Return [x, y] of the center of cell containing provided text 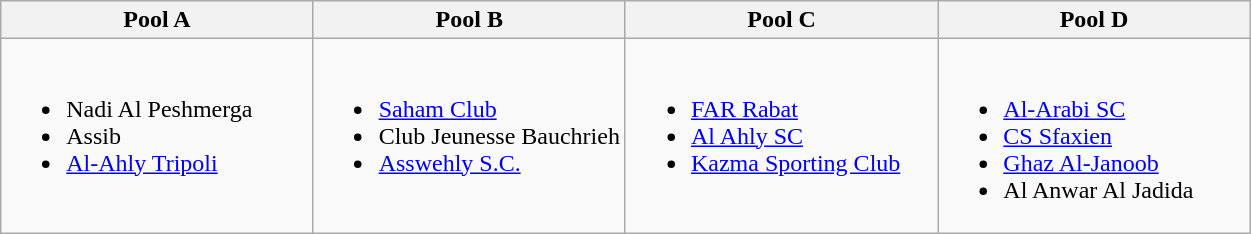
Nadi Al Peshmerga Assib Al-Ahly Tripoli [157, 136]
Pool A [157, 20]
Pool C [781, 20]
FAR Rabat Al Ahly SC Kazma Sporting Club [781, 136]
Al-Arabi SC CS Sfaxien Ghaz Al-Janoob Al Anwar Al Jadida [1094, 136]
Pool D [1094, 20]
Pool B [469, 20]
Saham Club Club Jeunesse Bauchrieh Asswehly S.C. [469, 136]
